Search for the cell housing the specified text and yield its (X, Y) center coordinate. 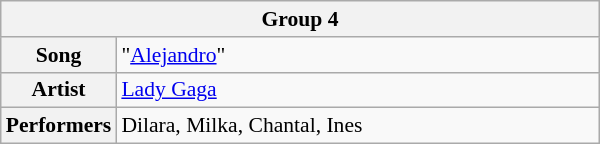
Lady Gaga (358, 90)
Performers (59, 126)
Artist (59, 90)
Dilara, Milka, Chantal, Ines (358, 126)
Song (59, 55)
"Alejandro" (358, 55)
Group 4 (300, 19)
